Find where the given text appears and provide that cell's center as (x, y) coordinate. 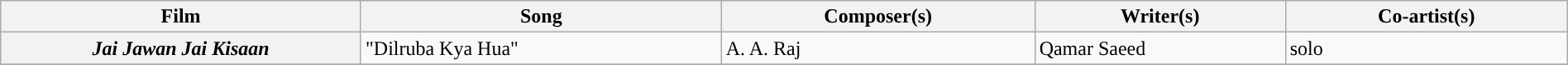
Composer(s) (878, 17)
Jai Jawan Jai Kisaan (181, 48)
Song (541, 17)
solo (1426, 48)
Co-artist(s) (1426, 17)
A. A. Raj (878, 48)
Film (181, 17)
Qamar Saeed (1159, 48)
Writer(s) (1159, 17)
"Dilruba Kya Hua" (541, 48)
